For the text-containing cell, return its midpoint in [x, y] coordinate format. 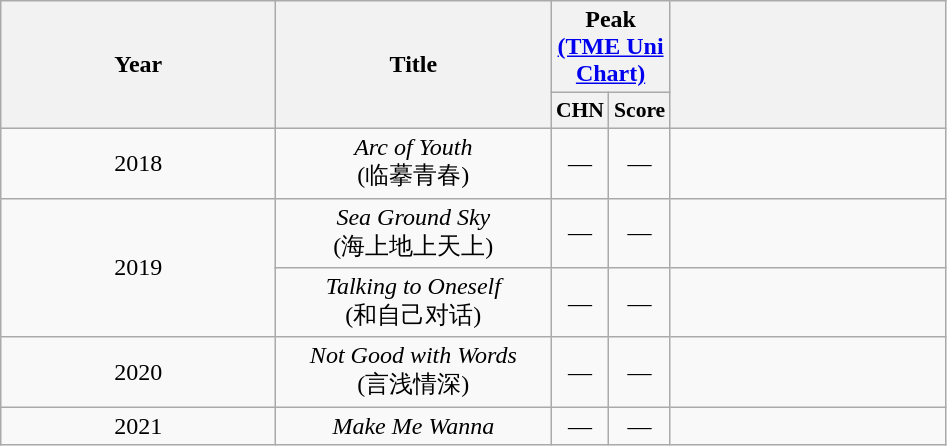
CHN [580, 111]
Peak (TME Uni Chart) [610, 47]
Not Good with Words(言浅情深) [414, 372]
2019 [138, 268]
Make Me Wanna [414, 426]
Title [414, 65]
2018 [138, 163]
Talking to Oneself(和自己对话) [414, 303]
2021 [138, 426]
Year [138, 65]
Arc of Youth(临摹青春) [414, 163]
Score [640, 111]
Sea Ground Sky(海上地上天上) [414, 233]
2020 [138, 372]
